From the cell containing the given text, extract its center point as (X, Y) coordinate. 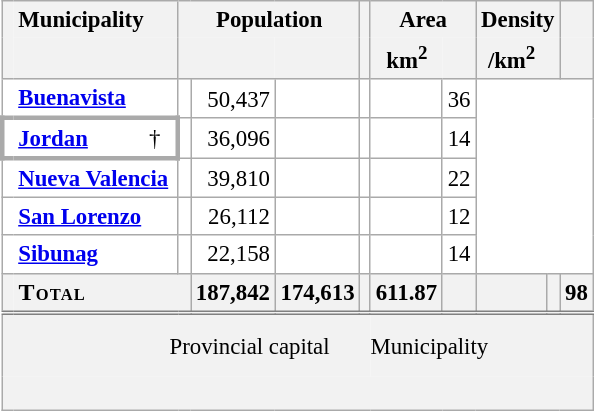
12 (458, 217)
Total (102, 293)
187,842 (234, 293)
22,158 (234, 254)
Sibunag (96, 254)
Nueva Valencia (96, 178)
Jordan (72, 138)
Buenavista (96, 98)
50,437 (234, 98)
Density (518, 20)
Area (422, 20)
/km2 (512, 58)
611.87 (406, 293)
† (154, 138)
km2 (406, 58)
Provincial capital (250, 345)
22 (458, 178)
174,613 (318, 293)
36 (458, 98)
36,096 (234, 138)
39,810 (234, 178)
San Lorenzo (96, 217)
Population (268, 20)
26,112 (234, 217)
98 (576, 293)
